Output the [X, Y] coordinate of the center of the cell containing the given text.  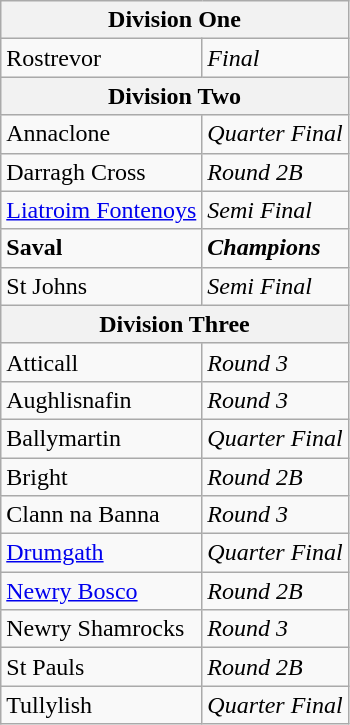
Newry Shamrocks [102, 629]
Darragh Cross [102, 172]
Tullylish [102, 705]
Clann na Banna [102, 515]
Annaclone [102, 134]
Atticall [102, 362]
Final [275, 58]
Saval [102, 248]
Newry Bosco [102, 591]
Aughlisnafin [102, 400]
Division Three [174, 324]
Champions [275, 248]
Liatroim Fontenoys [102, 210]
Ballymartin [102, 438]
St Johns [102, 286]
Rostrevor [102, 58]
Division One [174, 20]
Division Two [174, 96]
St Pauls [102, 667]
Bright [102, 477]
Drumgath [102, 553]
